Provide the [x, y] coordinate of the cell's center where the given text is located.  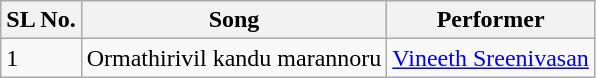
Ormathirivil kandu marannoru [234, 58]
Song [234, 20]
Vineeth Sreenivasan [491, 58]
Performer [491, 20]
SL No. [41, 20]
1 [41, 58]
